Locate the cell with the specified text and output its [x, y] center coordinate. 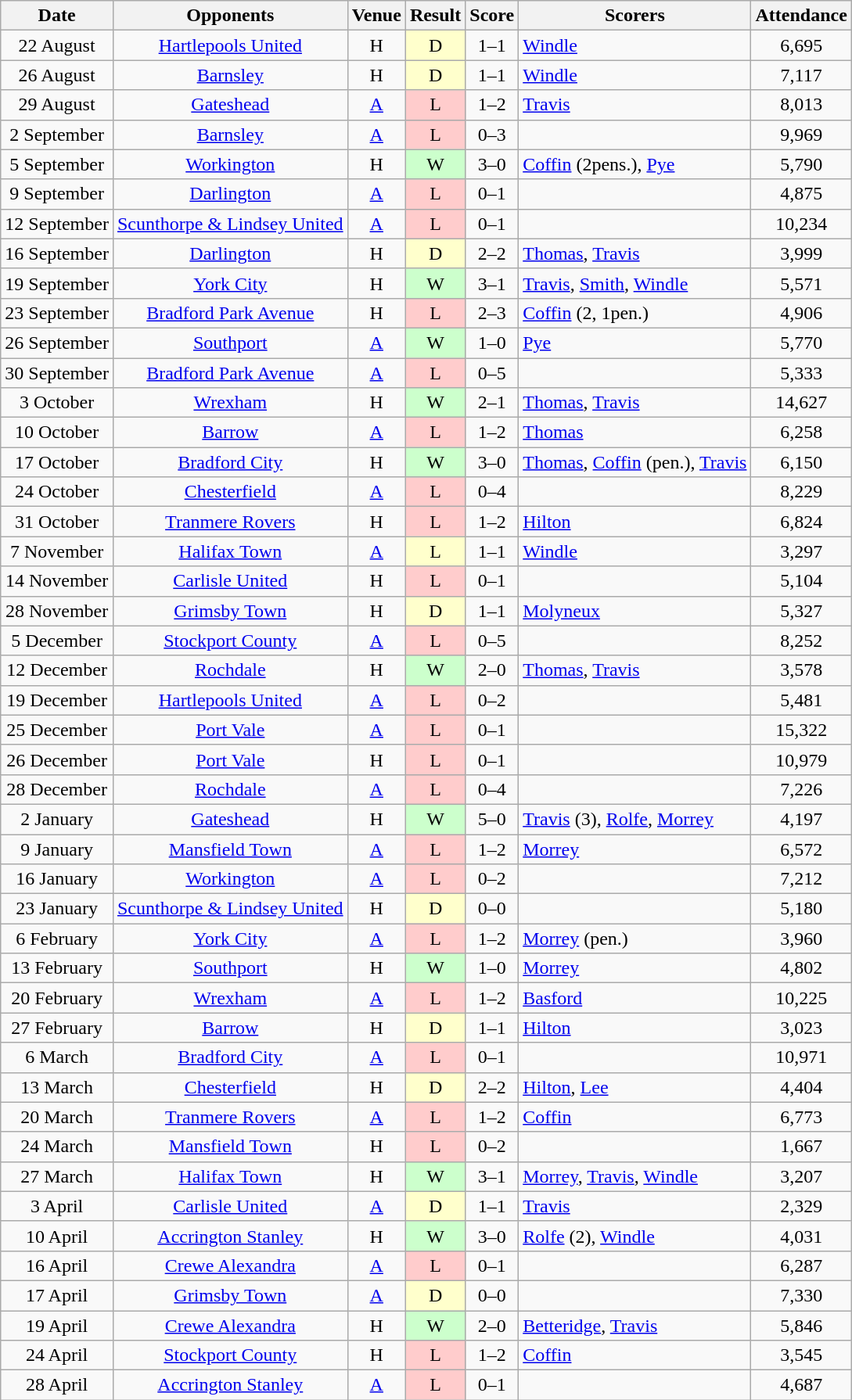
Scorers [635, 16]
3,207 [801, 1176]
Opponents [230, 16]
5,104 [801, 581]
7,226 [801, 789]
27 March [57, 1176]
Morrey, Travis, Windle [635, 1176]
Result [435, 16]
4,197 [801, 819]
Travis, Smith, Windle [635, 283]
31 October [57, 522]
7 November [57, 551]
7,330 [801, 1295]
3,297 [801, 551]
5,790 [801, 164]
10 April [57, 1236]
9 January [57, 849]
28 December [57, 789]
19 December [57, 700]
Travis (3), Rolfe, Morrey [635, 819]
Hilton, Lee [635, 1087]
7,212 [801, 879]
5,333 [801, 373]
Date [57, 16]
12 September [57, 224]
14 November [57, 581]
2–1 [492, 403]
28 November [57, 611]
Pye [635, 343]
17 April [57, 1295]
6 March [57, 1057]
10,225 [801, 998]
7,117 [801, 75]
10,971 [801, 1057]
Thomas [635, 433]
8,013 [801, 105]
6,824 [801, 522]
26 August [57, 75]
13 February [57, 968]
5,571 [801, 283]
28 April [57, 1385]
14,627 [801, 403]
26 December [57, 759]
2 January [57, 819]
2,329 [801, 1206]
Coffin (2, 1pen.) [635, 313]
16 January [57, 879]
1,667 [801, 1147]
4,906 [801, 313]
15,322 [801, 730]
5,327 [801, 611]
20 March [57, 1117]
6,150 [801, 462]
24 October [57, 492]
3 April [57, 1206]
3,578 [801, 670]
5–0 [492, 819]
10,979 [801, 759]
6,773 [801, 1117]
4,875 [801, 194]
Score [492, 16]
3,960 [801, 939]
Betteridge, Travis [635, 1326]
10,234 [801, 224]
10 October [57, 433]
29 August [57, 105]
26 September [57, 343]
6,287 [801, 1265]
30 September [57, 373]
16 April [57, 1265]
Thomas, Coffin (pen.), Travis [635, 462]
19 September [57, 283]
20 February [57, 998]
2 September [57, 135]
23 January [57, 909]
5 December [57, 641]
3,999 [801, 253]
23 September [57, 313]
6,572 [801, 849]
Basford [635, 998]
5,481 [801, 700]
2–3 [492, 313]
5,846 [801, 1326]
25 December [57, 730]
5,770 [801, 343]
17 October [57, 462]
5 September [57, 164]
24 April [57, 1355]
9,969 [801, 135]
3,545 [801, 1355]
Rolfe (2), Windle [635, 1236]
3 October [57, 403]
13 March [57, 1087]
8,229 [801, 492]
12 December [57, 670]
6,695 [801, 45]
6,258 [801, 433]
27 February [57, 1028]
5,180 [801, 909]
4,404 [801, 1087]
6 February [57, 939]
22 August [57, 45]
0–3 [492, 135]
Morrey (pen.) [635, 939]
Venue [376, 16]
9 September [57, 194]
4,687 [801, 1385]
Coffin (2pens.), Pye [635, 164]
16 September [57, 253]
4,802 [801, 968]
19 April [57, 1326]
24 March [57, 1147]
8,252 [801, 641]
Attendance [801, 16]
4,031 [801, 1236]
3,023 [801, 1028]
Molyneux [635, 611]
